Search for the cell housing the specified text and yield its (x, y) center coordinate. 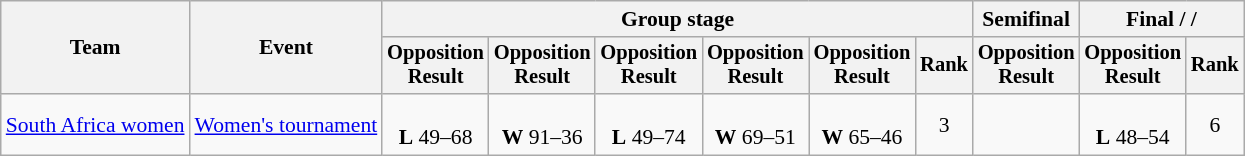
Semifinal (1026, 19)
L 48–54 (1132, 124)
Women's tournament (286, 124)
Final / / (1161, 19)
L 49–68 (436, 124)
W 65–46 (862, 124)
L 49–74 (648, 124)
Group stage (678, 19)
3 (944, 124)
W 91–36 (542, 124)
Team (96, 48)
South Africa women (96, 124)
6 (1215, 124)
W 69–51 (756, 124)
Event (286, 48)
